Output the (X, Y) coordinate of the center of the cell containing the given text.  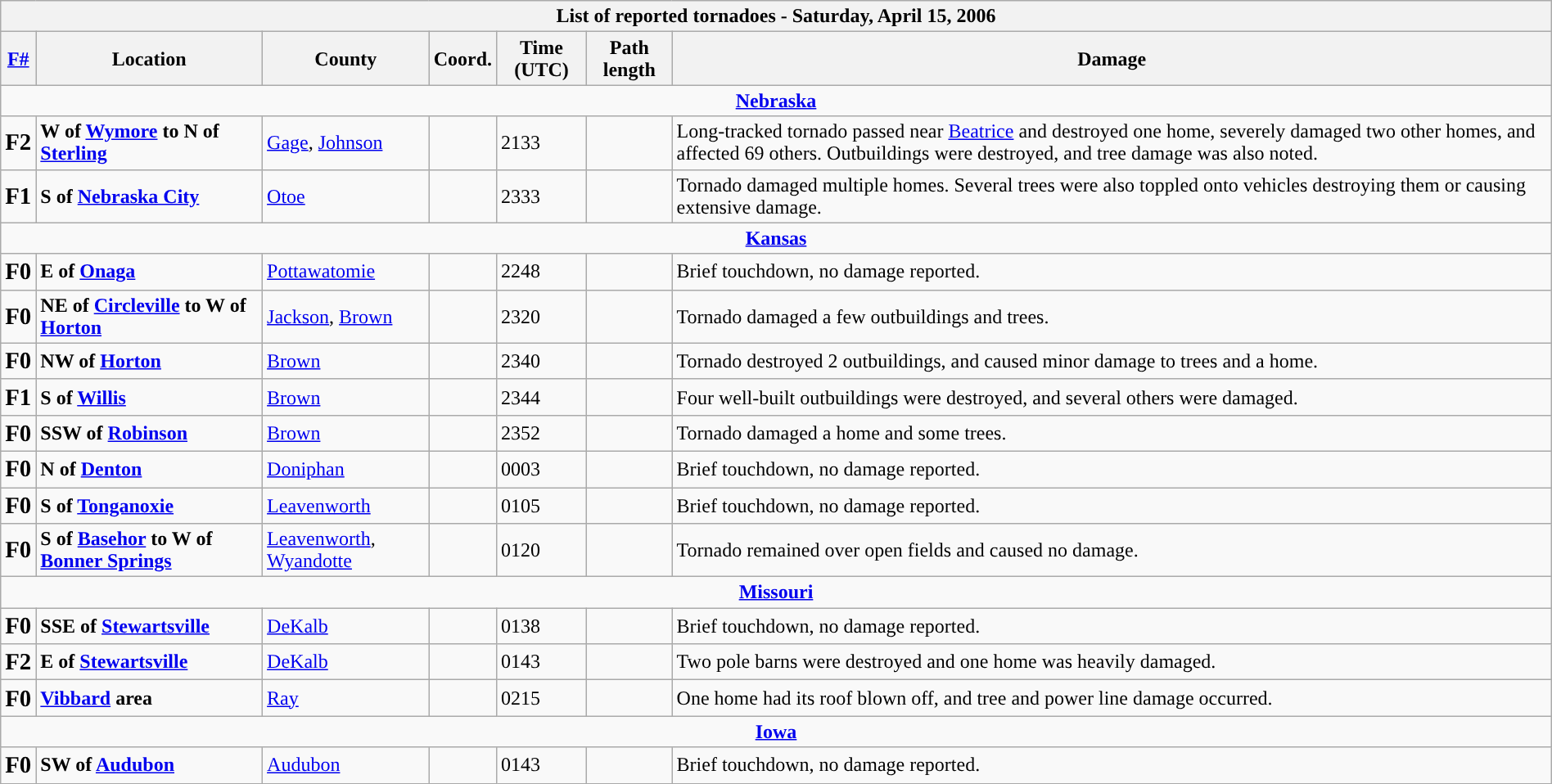
2340 (542, 361)
Nebraska (776, 101)
0105 (542, 506)
NW of Horton (149, 361)
List of reported tornadoes - Saturday, April 15, 2006 (776, 16)
Tornado destroyed 2 outbuildings, and caused minor damage to trees and a home. (1112, 361)
W of Wymore to N of Sterling (149, 142)
Missouri (776, 593)
0215 (542, 698)
Kansas (776, 238)
0138 (542, 626)
Coord. (462, 59)
Leavenworth (346, 506)
Path length (629, 59)
S of Tonganoxie (149, 506)
Four well-built outbuildings were destroyed, and several others were damaged. (1112, 397)
Location (149, 59)
NE of Circleville to W of Horton (149, 316)
Time (UTC) (542, 59)
One home had its roof blown off, and tree and power line damage occurred. (1112, 698)
SSW of Robinson (149, 433)
Doniphan (346, 469)
Tornado damaged a home and some trees. (1112, 433)
SW of Audubon (149, 765)
N of Denton (149, 469)
2344 (542, 397)
E of Onaga (149, 272)
Otoe (346, 196)
E of Stewartsville (149, 662)
Ray (346, 698)
Jackson, Brown (346, 316)
Tornado remained over open fields and caused no damage. (1112, 550)
Damage (1112, 59)
S of Willis (149, 397)
Leavenworth, Wyandotte (346, 550)
Tornado damaged a few outbuildings and trees. (1112, 316)
0003 (542, 469)
0120 (542, 550)
S of Basehor to W of Bonner Springs (149, 550)
Pottawatomie (346, 272)
Vibbard area (149, 698)
2333 (542, 196)
S of Nebraska City (149, 196)
Gage, Johnson (346, 142)
Iowa (776, 732)
Tornado damaged multiple homes. Several trees were also toppled onto vehicles destroying them or causing extensive damage. (1112, 196)
SSE of Stewartsville (149, 626)
2352 (542, 433)
Audubon (346, 765)
2248 (542, 272)
2320 (542, 316)
Two pole barns were destroyed and one home was heavily damaged. (1112, 662)
County (346, 59)
2133 (542, 142)
F# (18, 59)
